Detect which cell encompasses the target text, then output its [X, Y] center coordinate. 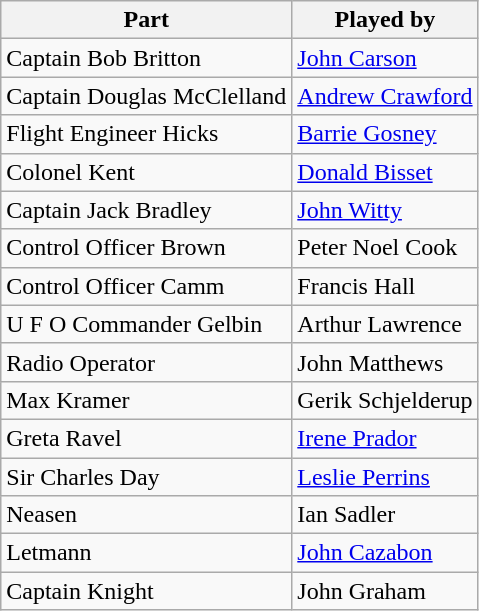
U F O Commander Gelbin [146, 324]
Ian Sadler [385, 515]
Captain Bob Britton [146, 58]
John Graham [385, 591]
John Witty [385, 210]
Max Kramer [146, 400]
Neasen [146, 515]
Irene Prador [385, 438]
John Carson [385, 58]
Radio Operator [146, 362]
Sir Charles Day [146, 477]
John Matthews [385, 362]
Letmann [146, 553]
Leslie Perrins [385, 477]
Peter Noel Cook [385, 248]
Captain Douglas McClelland [146, 96]
Colonel Kent [146, 172]
Captain Jack Bradley [146, 210]
Played by [385, 20]
John Cazabon [385, 553]
Part [146, 20]
Francis Hall [385, 286]
Greta Ravel [146, 438]
Donald Bisset [385, 172]
Control Officer Camm [146, 286]
Captain Knight [146, 591]
Andrew Crawford [385, 96]
Barrie Gosney [385, 134]
Control Officer Brown [146, 248]
Flight Engineer Hicks [146, 134]
Arthur Lawrence [385, 324]
Gerik Schjelderup [385, 400]
